Return the [x, y] coordinate for the center point of the cell that contains the specified text.  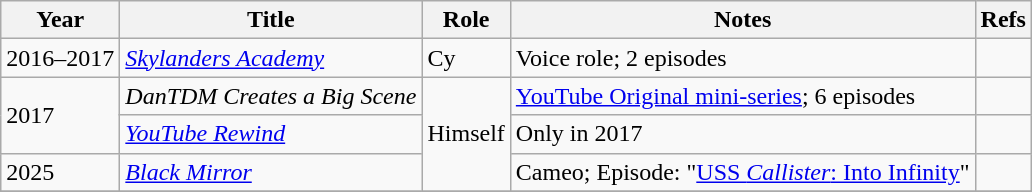
2017 [60, 115]
2016–2017 [60, 58]
Notes [742, 20]
DanTDM Creates a Big Scene [271, 96]
YouTube Original mini-series; 6 episodes [742, 96]
Black Mirror [271, 172]
Title [271, 20]
Skylanders Academy [271, 58]
Cameo; Episode: "USS Callister: Into Infinity" [742, 172]
Himself [466, 134]
Only in 2017 [742, 134]
Role [466, 20]
Voice role; 2 episodes [742, 58]
Refs [1003, 20]
YouTube Rewind [271, 134]
Cy [466, 58]
2025 [60, 172]
Year [60, 20]
